Provide the [X, Y] coordinate of the cell's center where the given text is located.  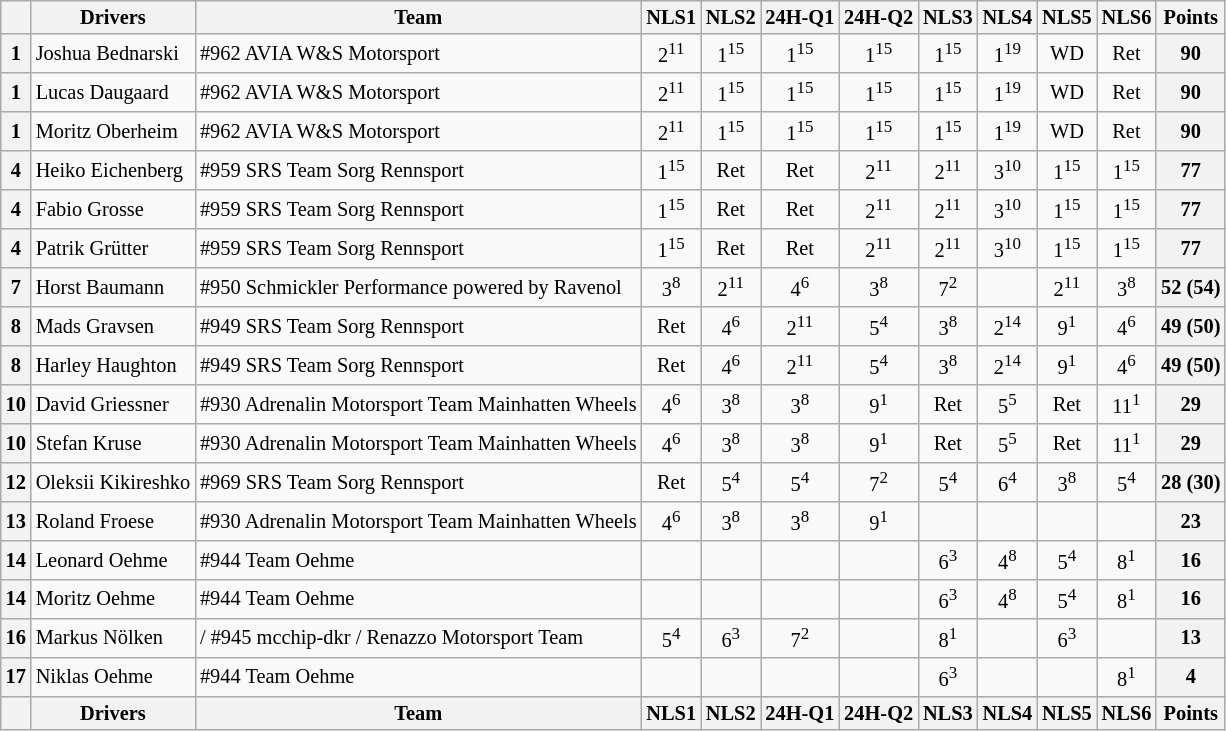
Leonard Oehme [113, 560]
#950 Schmickler Performance powered by Ravenol [418, 288]
Lucas Daugaard [113, 92]
Oleksii Kikireshko [113, 482]
Roland Froese [113, 520]
Stefan Kruse [113, 444]
Patrik Grütter [113, 248]
Fabio Grosse [113, 210]
David Griessner [113, 404]
23 [1190, 520]
64 [1008, 482]
Markus Nölken [113, 638]
Niklas Oehme [113, 676]
Harley Haughton [113, 366]
Horst Baumann [113, 288]
12 [16, 482]
Heiko Eichenberg [113, 170]
Mads Gravsen [113, 326]
28 (30) [1190, 482]
Moritz Oberheim [113, 132]
/ #945 mcchip-dkr / Renazzo Motorsport Team [418, 638]
17 [16, 676]
52 (54) [1190, 288]
7 [16, 288]
Moritz Oehme [113, 598]
Joshua Bednarski [113, 54]
#969 SRS Team Sorg Rennsport [418, 482]
